Scan for the cell matching the given text and deliver its [x, y] coordinate at center. 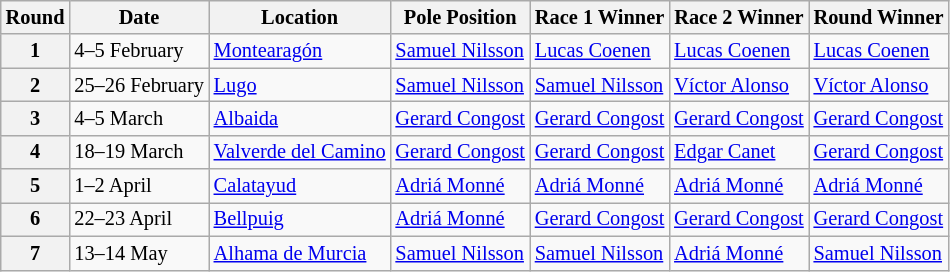
Edgar Canet [738, 152]
13–14 May [138, 253]
Round Winner [879, 17]
Montearagón [300, 51]
Lugo [300, 85]
Valverde del Camino [300, 152]
7 [36, 253]
18–19 March [138, 152]
1–2 April [138, 186]
Bellpuig [300, 219]
Race 1 Winner [600, 17]
Alhama de Murcia [300, 253]
Pole Position [460, 17]
Race 2 Winner [738, 17]
4 [36, 152]
Round [36, 17]
25–26 February [138, 85]
Calatayud [300, 186]
4–5 March [138, 118]
Albaida [300, 118]
2 [36, 85]
5 [36, 186]
1 [36, 51]
6 [36, 219]
Location [300, 17]
22–23 April [138, 219]
4–5 February [138, 51]
Date [138, 17]
3 [36, 118]
